Pinpoint the cell where the given text exists, returning its [x, y] midpoint coordinate. 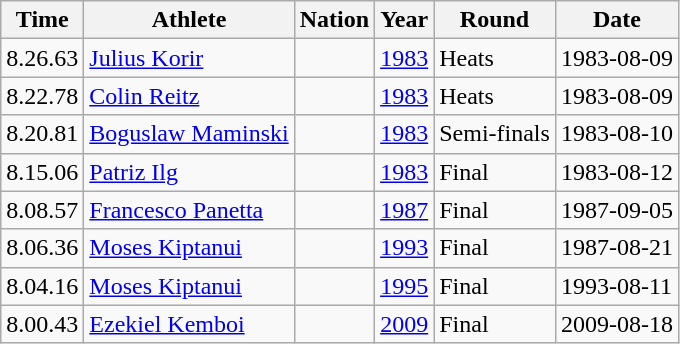
Semi-finals [495, 134]
Round [495, 20]
8.22.78 [42, 96]
8.26.63 [42, 58]
Ezekiel Kemboi [189, 324]
1983-08-12 [616, 172]
Date [616, 20]
Year [404, 20]
8.08.57 [42, 210]
8.04.16 [42, 286]
1993-08-11 [616, 286]
Colin Reitz [189, 96]
1983-08-10 [616, 134]
1995 [404, 286]
1987-09-05 [616, 210]
8.00.43 [42, 324]
Julius Korir [189, 58]
8.20.81 [42, 134]
2009-08-18 [616, 324]
8.15.06 [42, 172]
Patriz Ilg [189, 172]
Francesco Panetta [189, 210]
Time [42, 20]
1987-08-21 [616, 248]
2009 [404, 324]
Nation [334, 20]
Athlete [189, 20]
8.06.36 [42, 248]
1987 [404, 210]
Boguslaw Maminski [189, 134]
1993 [404, 248]
